Locate the cell with the specified text and output its [x, y] center coordinate. 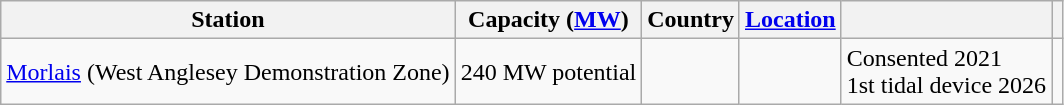
Station [228, 20]
Capacity (MW) [548, 20]
240 MW potential [548, 72]
Consented 2021 1st tidal device 2026 [946, 72]
Country [691, 20]
Morlais (West Anglesey Demonstration Zone) [228, 72]
Location [790, 20]
